Detect which cell encompasses the target text, then output its [X, Y] center coordinate. 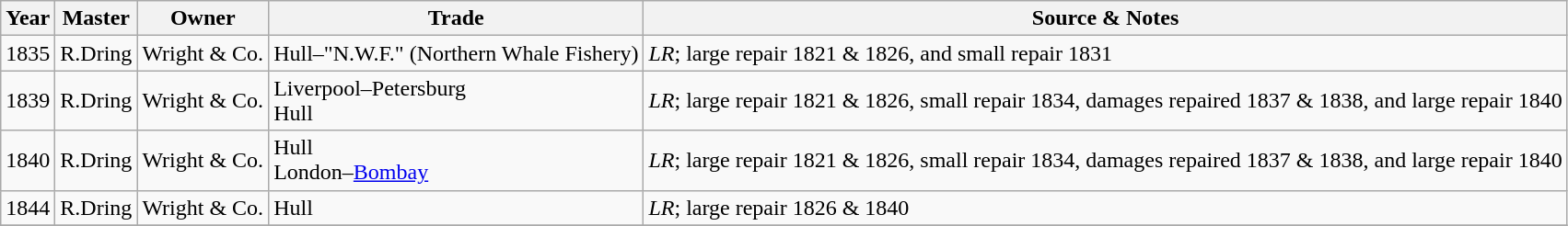
Master [96, 18]
LR; large repair 1821 & 1826, and small repair 1831 [1105, 53]
Year [28, 18]
1844 [28, 208]
1839 [28, 101]
Hull [457, 208]
Trade [457, 18]
Source & Notes [1105, 18]
1835 [28, 53]
HullLondon–Bombay [457, 160]
Hull–"N.W.F." (Northern Whale Fishery) [457, 53]
Liverpool–PetersburgHull [457, 101]
1840 [28, 160]
Owner [203, 18]
LR; large repair 1826 & 1840 [1105, 208]
